Find where the given text appears and provide that cell's center as [X, Y] coordinate. 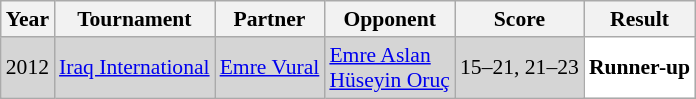
2012 [28, 68]
Emre Aslan Hüseyin Oruç [390, 68]
Result [640, 19]
Emre Vural [270, 68]
Score [520, 19]
Iraq International [134, 68]
Runner-up [640, 68]
15–21, 21–23 [520, 68]
Year [28, 19]
Opponent [390, 19]
Tournament [134, 19]
Partner [270, 19]
